Search for the cell housing the specified text and yield its (X, Y) center coordinate. 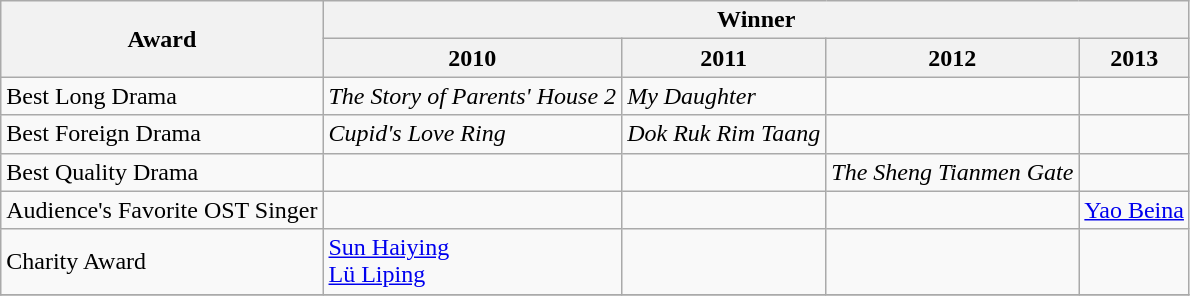
2011 (724, 58)
Award (162, 39)
Best Long Drama (162, 96)
Audience's Favorite OST Singer (162, 210)
2013 (1134, 58)
Charity Award (162, 262)
The Story of Parents' House 2 (472, 96)
The Sheng Tianmen Gate (952, 172)
Yao Beina (1134, 210)
Best Foreign Drama (162, 134)
Sun HaiyingLü Liping (472, 262)
Winner (756, 20)
My Daughter (724, 96)
2010 (472, 58)
Cupid's Love Ring (472, 134)
2012 (952, 58)
Dok Ruk Rim Taang (724, 134)
Best Quality Drama (162, 172)
